Return (X, Y) of the center of cell containing provided text 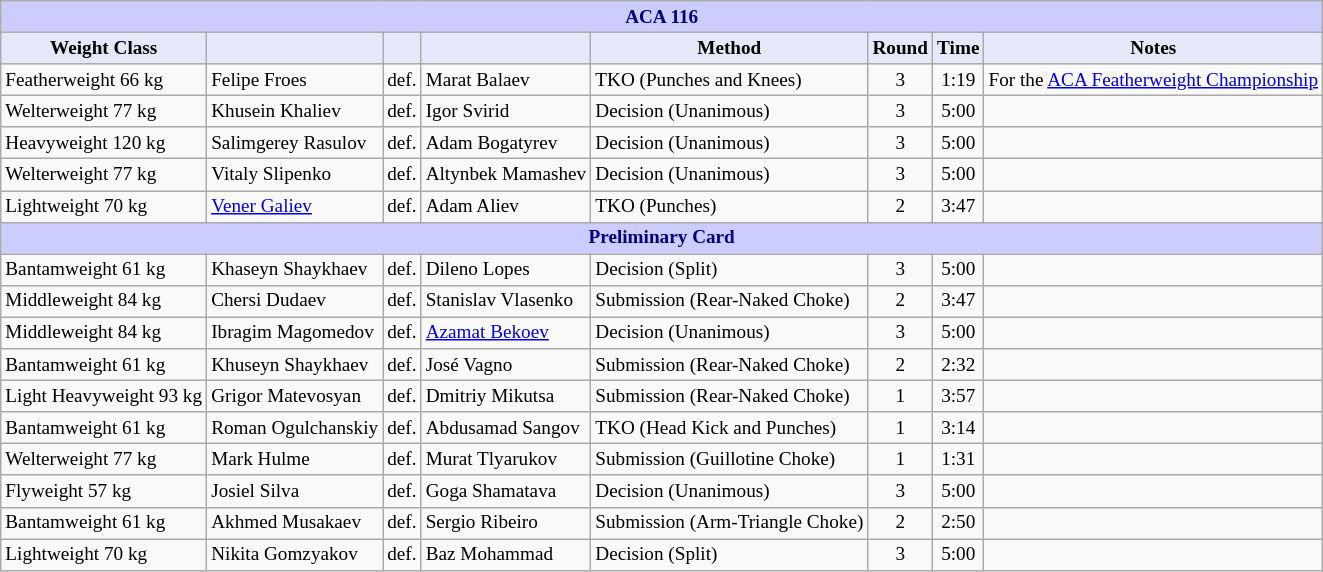
Sergio Ribeiro (506, 523)
1:19 (958, 80)
Akhmed Musakaev (295, 523)
3:57 (958, 396)
Notes (1154, 48)
Flyweight 57 kg (104, 491)
2:50 (958, 523)
Stanislav Vlasenko (506, 301)
José Vagno (506, 365)
Preliminary Card (662, 238)
Igor Svirid (506, 111)
Time (958, 48)
Round (900, 48)
Dileno Lopes (506, 270)
TKO (Head Kick and Punches) (730, 428)
TKO (Punches and Knees) (730, 80)
ACA 116 (662, 17)
Khuseyn Shaykhaev (295, 365)
Felipe Froes (295, 80)
Featherweight 66 kg (104, 80)
Adam Aliev (506, 206)
Weight Class (104, 48)
Salimgerey Rasulov (295, 143)
1:31 (958, 460)
Vitaly Slipenko (295, 175)
Submission (Arm-Triangle Choke) (730, 523)
Vener Galiev (295, 206)
Azamat Bekoev (506, 333)
Chersi Dudaev (295, 301)
Grigor Matevosyan (295, 396)
Nikita Gomzyakov (295, 554)
Abdusamad Sangov (506, 428)
Baz Mohammad (506, 554)
Marat Balaev (506, 80)
Light Heavyweight 93 kg (104, 396)
3:14 (958, 428)
Altynbek Mamashev (506, 175)
TKO (Punches) (730, 206)
Mark Hulme (295, 460)
Ibragim Magomedov (295, 333)
Roman Ogulchanskiy (295, 428)
Khusein Khaliev (295, 111)
Josiel Silva (295, 491)
Submission (Guillotine Choke) (730, 460)
Murat Tlyarukov (506, 460)
Khaseyn Shaykhaev (295, 270)
Dmitriy Mikutsa (506, 396)
Method (730, 48)
Heavyweight 120 kg (104, 143)
Goga Shamatava (506, 491)
Adam Bogatyrev (506, 143)
For the ACA Featherweight Championship (1154, 80)
2:32 (958, 365)
